For the text-containing cell, return its midpoint in (x, y) coordinate format. 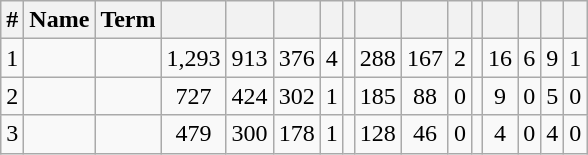
913 (250, 58)
# (12, 20)
128 (378, 134)
Term (128, 20)
88 (424, 96)
185 (378, 96)
16 (500, 58)
178 (296, 134)
288 (378, 58)
6 (530, 58)
300 (250, 134)
302 (296, 96)
424 (250, 96)
167 (424, 58)
Name (60, 20)
3 (12, 134)
727 (194, 96)
5 (552, 96)
376 (296, 58)
1,293 (194, 58)
479 (194, 134)
46 (424, 134)
